Locate the cell with the specified text and output its (X, Y) center coordinate. 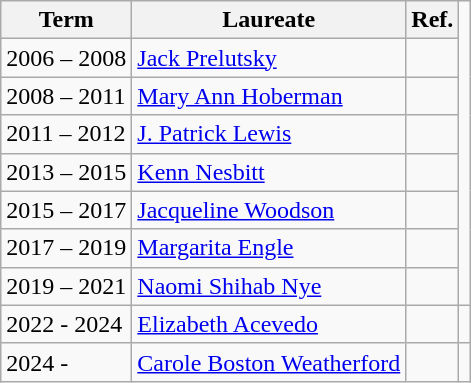
Term (66, 20)
Naomi Shihab Nye (269, 286)
Jack Prelutsky (269, 58)
2006 – 2008 (66, 58)
Carole Boston Weatherford (269, 362)
Jacqueline Woodson (269, 210)
Kenn Nesbitt (269, 172)
Laureate (269, 20)
Elizabeth Acevedo (269, 324)
2019 – 2021 (66, 286)
2008 – 2011 (66, 96)
2013 – 2015 (66, 172)
2011 – 2012 (66, 134)
2024 - (66, 362)
2015 – 2017 (66, 210)
2017 – 2019 (66, 248)
J. Patrick Lewis (269, 134)
Margarita Engle (269, 248)
Ref. (432, 20)
2022 - 2024 (66, 324)
Mary Ann Hoberman (269, 96)
